Provide the [X, Y] coordinate of the cell's center where the given text is located.  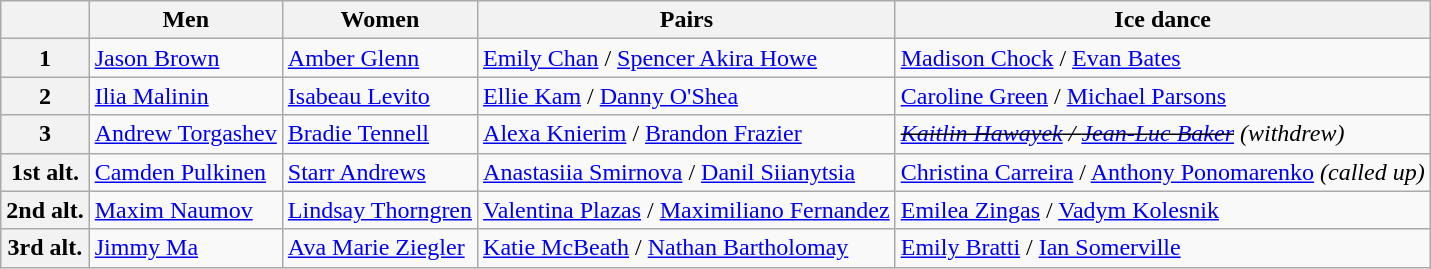
2nd alt. [45, 210]
Women [380, 20]
Jason Brown [186, 58]
Pairs [687, 20]
Starr Andrews [380, 172]
Kaitlin Hawayek / Jean-Luc Baker (withdrew) [1162, 134]
Katie McBeath / Nathan Bartholomay [687, 248]
Valentina Plazas / Maximiliano Fernandez [687, 210]
Anastasiia Smirnova / Danil Siianytsia [687, 172]
Emily Chan / Spencer Akira Howe [687, 58]
Ava Marie Ziegler [380, 248]
1st alt. [45, 172]
Madison Chock / Evan Bates [1162, 58]
Emily Bratti / Ian Somerville [1162, 248]
Alexa Knierim / Brandon Frazier [687, 134]
Lindsay Thorngren [380, 210]
Camden Pulkinen [186, 172]
2 [45, 96]
Ice dance [1162, 20]
Christina Carreira / Anthony Ponomarenko (called up) [1162, 172]
Emilea Zingas / Vadym Kolesnik [1162, 210]
Amber Glenn [380, 58]
Andrew Torgashev [186, 134]
Jimmy Ma [186, 248]
Bradie Tennell [380, 134]
Maxim Naumov [186, 210]
Ilia Malinin [186, 96]
Men [186, 20]
3 [45, 134]
Ellie Kam / Danny O'Shea [687, 96]
1 [45, 58]
Isabeau Levito [380, 96]
Caroline Green / Michael Parsons [1162, 96]
3rd alt. [45, 248]
